Detect which cell encompasses the target text, then output its (x, y) center coordinate. 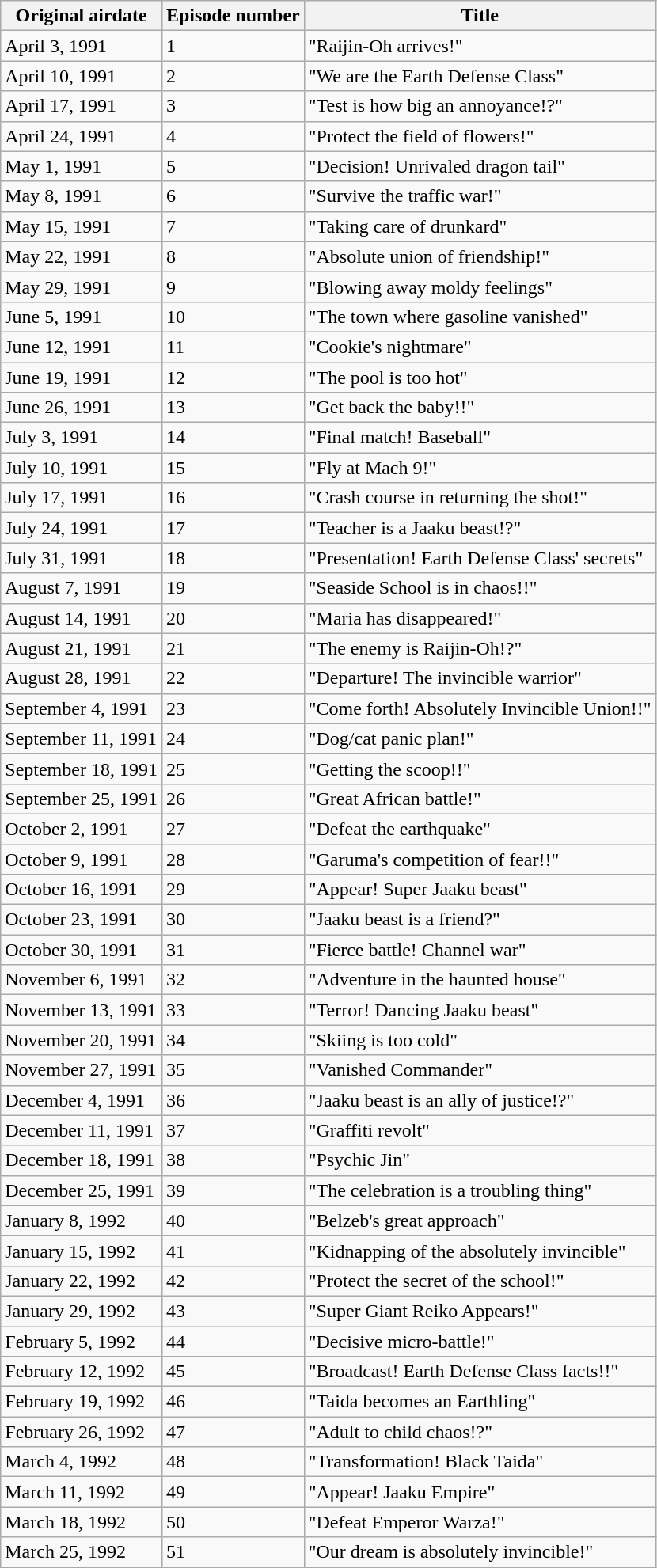
"The pool is too hot" (480, 378)
"Super Giant Reiko Appears!" (480, 1311)
29 (233, 890)
April 3, 1991 (82, 46)
"Taking care of drunkard" (480, 226)
"Final match! Baseball" (480, 438)
May 15, 1991 (82, 226)
15 (233, 468)
"Fierce battle! Channel war" (480, 950)
"Transformation! Black Taida" (480, 1462)
"Defeat the earthquake" (480, 829)
13 (233, 408)
"Taida becomes an Earthling" (480, 1402)
49 (233, 1492)
"Graffiti revolt" (480, 1130)
"Defeat Emperor Warza!" (480, 1522)
35 (233, 1070)
April 24, 1991 (82, 136)
March 4, 1992 (82, 1462)
July 3, 1991 (82, 438)
16 (233, 498)
April 17, 1991 (82, 106)
36 (233, 1100)
30 (233, 920)
11 (233, 347)
"Vanished Commander" (480, 1070)
Original airdate (82, 16)
August 7, 1991 (82, 588)
"The celebration is a troubling thing" (480, 1190)
14 (233, 438)
July 31, 1991 (82, 558)
"Our dream is absolutely invincible!" (480, 1552)
6 (233, 196)
November 13, 1991 (82, 1010)
7 (233, 226)
December 4, 1991 (82, 1100)
32 (233, 980)
"Absolute union of friendship!" (480, 256)
July 24, 1991 (82, 528)
February 19, 1992 (82, 1402)
February 26, 1992 (82, 1432)
28 (233, 859)
October 16, 1991 (82, 890)
"Jaaku beast is a friend?" (480, 920)
May 22, 1991 (82, 256)
"Terror! Dancing Jaaku beast" (480, 1010)
"Departure! The invincible warrior" (480, 678)
"Skiing is too cold" (480, 1040)
4 (233, 136)
October 9, 1991 (82, 859)
27 (233, 829)
33 (233, 1010)
October 23, 1991 (82, 920)
10 (233, 317)
December 25, 1991 (82, 1190)
"Kidnapping of the absolutely invincible" (480, 1251)
"Adult to child chaos!?" (480, 1432)
January 22, 1992 (82, 1281)
46 (233, 1402)
March 25, 1992 (82, 1552)
June 5, 1991 (82, 317)
"Protect the secret of the school!" (480, 1281)
February 12, 1992 (82, 1372)
20 (233, 618)
"Teacher is a Jaaku beast!?" (480, 528)
21 (233, 648)
July 10, 1991 (82, 468)
"Protect the field of flowers!" (480, 136)
3 (233, 106)
39 (233, 1190)
May 1, 1991 (82, 166)
24 (233, 738)
"Get back the baby!!" (480, 408)
"Adventure in the haunted house" (480, 980)
January 8, 1992 (82, 1221)
September 11, 1991 (82, 738)
July 17, 1991 (82, 498)
Title (480, 16)
"Blowing away moldy feelings" (480, 287)
"Fly at Mach 9!" (480, 468)
November 27, 1991 (82, 1070)
37 (233, 1130)
12 (233, 378)
August 14, 1991 (82, 618)
"Broadcast! Earth Defense Class facts!!" (480, 1372)
38 (233, 1160)
"We are the Earth Defense Class" (480, 76)
"Great African battle!" (480, 799)
45 (233, 1372)
"Getting the scoop!!" (480, 769)
1 (233, 46)
2 (233, 76)
"Test is how big an annoyance!?" (480, 106)
December 18, 1991 (82, 1160)
44 (233, 1342)
22 (233, 678)
"Appear! Jaaku Empire" (480, 1492)
41 (233, 1251)
"Decisive micro-battle!" (480, 1342)
50 (233, 1522)
May 8, 1991 (82, 196)
November 6, 1991 (82, 980)
"The enemy is Raijin-Oh!?" (480, 648)
January 15, 1992 (82, 1251)
25 (233, 769)
51 (233, 1552)
26 (233, 799)
October 30, 1991 (82, 950)
August 28, 1991 (82, 678)
"Decision! Unrivaled dragon tail" (480, 166)
June 19, 1991 (82, 378)
"Presentation! Earth Defense Class' secrets" (480, 558)
January 29, 1992 (82, 1311)
December 11, 1991 (82, 1130)
"Seaside School is in chaos!!" (480, 588)
Episode number (233, 16)
43 (233, 1311)
42 (233, 1281)
"Appear! Super Jaaku beast" (480, 890)
23 (233, 708)
"The town where gasoline vanished" (480, 317)
May 29, 1991 (82, 287)
9 (233, 287)
September 18, 1991 (82, 769)
47 (233, 1432)
"Cookie's nightmare" (480, 347)
48 (233, 1462)
"Come forth! Absolutely Invincible Union!!" (480, 708)
November 20, 1991 (82, 1040)
"Garuma's competition of fear!!" (480, 859)
August 21, 1991 (82, 648)
April 10, 1991 (82, 76)
"Jaaku beast is an ally of justice!?" (480, 1100)
"Maria has disappeared!" (480, 618)
"Survive the traffic war!" (480, 196)
September 25, 1991 (82, 799)
40 (233, 1221)
"Belzeb's great approach" (480, 1221)
"Dog/cat panic plan!" (480, 738)
8 (233, 256)
5 (233, 166)
March 18, 1992 (82, 1522)
"Psychic Jin" (480, 1160)
31 (233, 950)
June 12, 1991 (82, 347)
October 2, 1991 (82, 829)
19 (233, 588)
September 4, 1991 (82, 708)
18 (233, 558)
"Raijin-Oh arrives!" (480, 46)
June 26, 1991 (82, 408)
17 (233, 528)
March 11, 1992 (82, 1492)
34 (233, 1040)
February 5, 1992 (82, 1342)
"Crash course in returning the shot!" (480, 498)
